Identify which cell holds the provided text, then report its [X, Y] central coordinate. 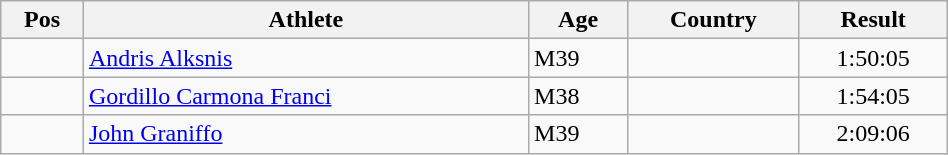
2:09:06 [873, 134]
Result [873, 20]
Gordillo Carmona Franci [306, 96]
1:54:05 [873, 96]
Country [714, 20]
Pos [42, 20]
Andris Alksnis [306, 58]
1:50:05 [873, 58]
M38 [578, 96]
John Graniffo [306, 134]
Athlete [306, 20]
Age [578, 20]
